Find where the given text appears and provide that cell's center as [X, Y] coordinate. 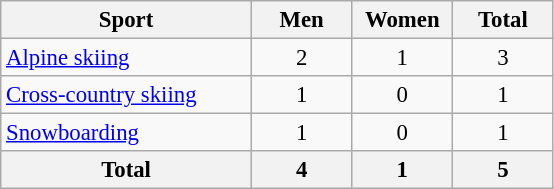
Cross-country skiing [126, 95]
2 [302, 58]
5 [504, 170]
4 [302, 170]
Alpine skiing [126, 58]
Men [302, 20]
Sport [126, 20]
3 [504, 58]
Women [402, 20]
Snowboarding [126, 133]
